Extract the [x, y] coordinate from the center of the cell holding the provided text.  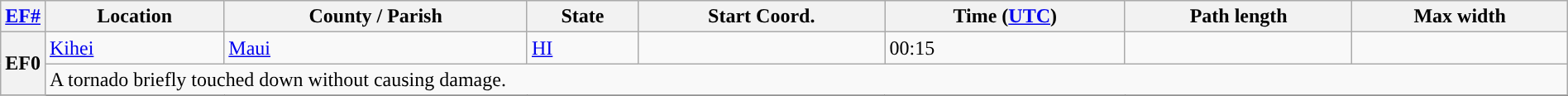
Path length [1238, 17]
Time (UTC) [1005, 17]
Max width [1460, 17]
County / Parish [375, 17]
Maui [375, 48]
Location [134, 17]
HI [582, 48]
State [582, 17]
00:15 [1005, 48]
EF# [23, 17]
EF0 [23, 64]
Kihei [134, 48]
Start Coord. [761, 17]
A tornado briefly touched down without causing damage. [806, 79]
